Return the (X, Y) coordinate for the center point of the cell that contains the specified text.  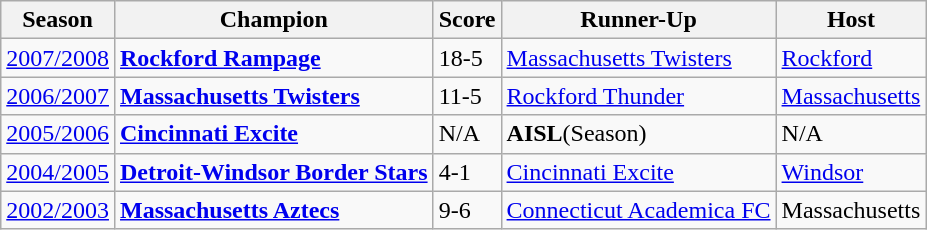
2006/2007 (58, 96)
Rockford Thunder (638, 96)
9-6 (467, 210)
AISL(Season) (638, 134)
Windsor (851, 172)
2005/2006 (58, 134)
Champion (274, 20)
Score (467, 20)
Connecticut Academica FC (638, 210)
2002/2003 (58, 210)
4-1 (467, 172)
2004/2005 (58, 172)
Host (851, 20)
Season (58, 20)
Detroit-Windsor Border Stars (274, 172)
Massachusetts Aztecs (274, 210)
Rockford Rampage (274, 58)
11-5 (467, 96)
Rockford (851, 58)
Runner-Up (638, 20)
2007/2008 (58, 58)
18-5 (467, 58)
